Capture the cell that displays the provided text and extract its [X, Y] central coordinate. 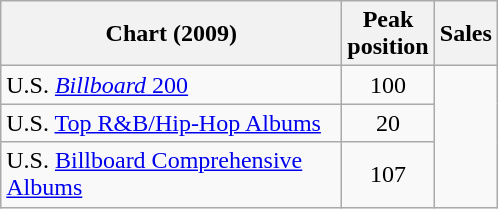
20 [388, 123]
100 [388, 85]
U.S. Top R&B/Hip-Hop Albums [172, 123]
U.S. Billboard Comprehensive Albums [172, 174]
Chart (2009) [172, 34]
Sales [466, 34]
107 [388, 174]
Peakposition [388, 34]
U.S. Billboard 200 [172, 85]
